Return (X, Y) of the center of cell containing provided text 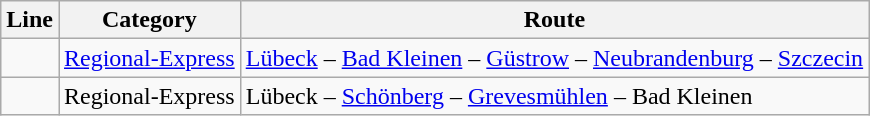
Route (554, 20)
Lübeck – Bad Kleinen – Güstrow – Neubrandenburg – Szczecin (554, 58)
Line (30, 20)
Lübeck – Schönberg – Grevesmühlen – Bad Kleinen (554, 96)
Category (149, 20)
